Find where the given text appears and provide that cell's center as (x, y) coordinate. 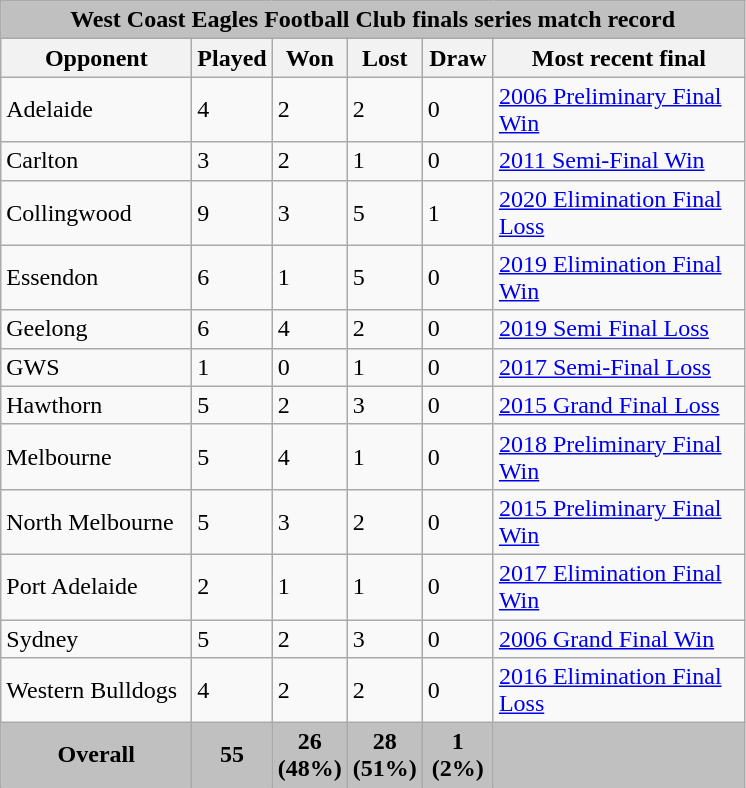
North Melbourne (96, 522)
2015 Grand Final Loss (618, 405)
Hawthorn (96, 405)
26 (48%) (310, 756)
2019 Elimination Final Win (618, 278)
2011 Semi-Final Win (618, 161)
2006 Grand Final Win (618, 639)
2016 Elimination Final Loss (618, 690)
Carlton (96, 161)
GWS (96, 367)
Most recent final (618, 58)
Played (232, 58)
2017 Semi-Final Loss (618, 367)
Essendon (96, 278)
Opponent (96, 58)
2019 Semi Final Loss (618, 329)
Collingwood (96, 212)
2017 Elimination Final Win (618, 586)
Western Bulldogs (96, 690)
Adelaide (96, 110)
1 (2%) (458, 756)
2006 Preliminary Final Win (618, 110)
West Coast Eagles Football Club finals series match record (373, 20)
2015 Preliminary Final Win (618, 522)
9 (232, 212)
Melbourne (96, 456)
28 (51%) (384, 756)
Port Adelaide (96, 586)
Sydney (96, 639)
Overall (96, 756)
Draw (458, 58)
Lost (384, 58)
2020 Elimination Final Loss (618, 212)
Won (310, 58)
Geelong (96, 329)
55 (232, 756)
2018 Preliminary Final Win (618, 456)
